Determine the (X, Y) coordinate at the center of the cell enclosing the given text.  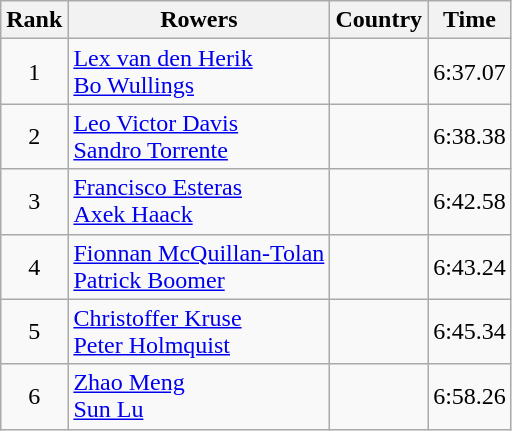
3 (34, 202)
Zhao MengSun Lu (199, 396)
Country (379, 20)
6 (34, 396)
6:45.34 (470, 332)
Francisco EsterasAxek Haack (199, 202)
Rank (34, 20)
6:42.58 (470, 202)
4 (34, 266)
6:58.26 (470, 396)
Leo Victor DavisSandro Torrente (199, 136)
6:38.38 (470, 136)
Lex van den HerikBo Wullings (199, 72)
5 (34, 332)
2 (34, 136)
Christoffer KrusePeter Holmquist (199, 332)
Rowers (199, 20)
6:43.24 (470, 266)
Fionnan McQuillan-TolanPatrick Boomer (199, 266)
6:37.07 (470, 72)
1 (34, 72)
Time (470, 20)
